Search for the cell housing the specified text and yield its (X, Y) center coordinate. 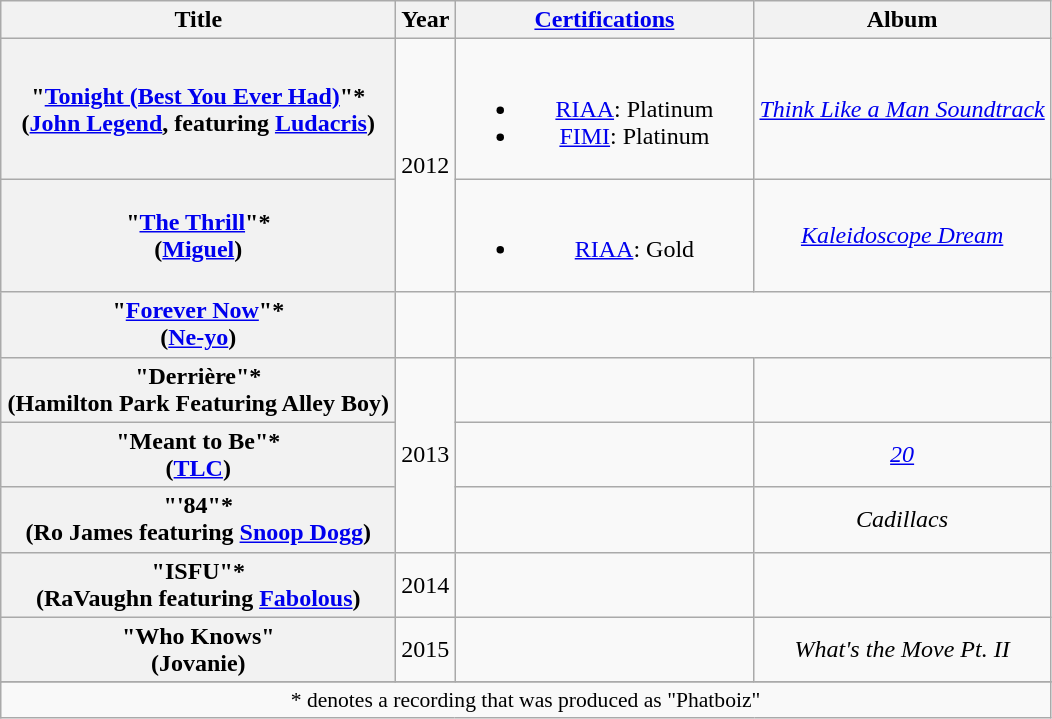
Think Like a Man Soundtrack (902, 109)
Title (198, 20)
RIAA: Gold (604, 236)
"Meant to Be"*(TLC) (198, 454)
"Derrière"*(Hamilton Park Featuring Alley Boy) (198, 390)
2013 (426, 454)
"Forever Now"*(Ne-yo) (198, 324)
"ISFU"*(RaVaughn featuring Fabolous) (198, 584)
Year (426, 20)
* denotes a recording that was produced as "Phatboiz" (526, 700)
Certifications (604, 20)
2014 (426, 584)
Cadillacs (902, 520)
"Tonight (Best You Ever Had)"*(John Legend, featuring Ludacris) (198, 109)
"The Thrill"*(Miguel) (198, 236)
RIAA: PlatinumFIMI: Platinum (604, 109)
Kaleidoscope Dream (902, 236)
2012 (426, 166)
20 (902, 454)
Album (902, 20)
2015 (426, 650)
"Who Knows"(Jovanie) (198, 650)
What's the Move Pt. II (902, 650)
"'84"*(Ro James featuring Snoop Dogg) (198, 520)
